Search for the cell housing the specified text and yield its (x, y) center coordinate. 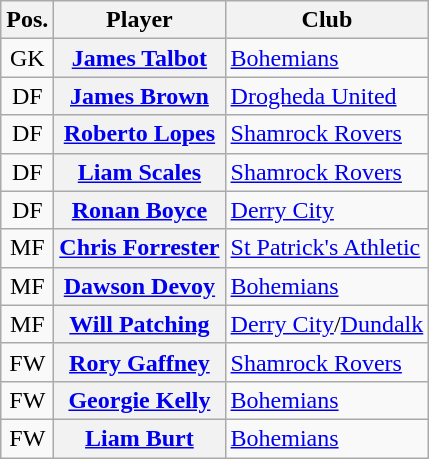
Liam Scales (140, 172)
Club (327, 20)
Rory Gaffney (140, 362)
Player (140, 20)
Will Patching (140, 324)
Roberto Lopes (140, 134)
Derry City (327, 210)
James Talbot (140, 58)
Dawson Devoy (140, 286)
James Brown (140, 96)
GK (28, 58)
Chris Forrester (140, 248)
Derry City/Dundalk (327, 324)
Ronan Boyce (140, 210)
St Patrick's Athletic (327, 248)
Pos. (28, 20)
Liam Burt (140, 438)
Georgie Kelly (140, 400)
Drogheda United (327, 96)
